Detect which cell encompasses the target text, then output its [X, Y] center coordinate. 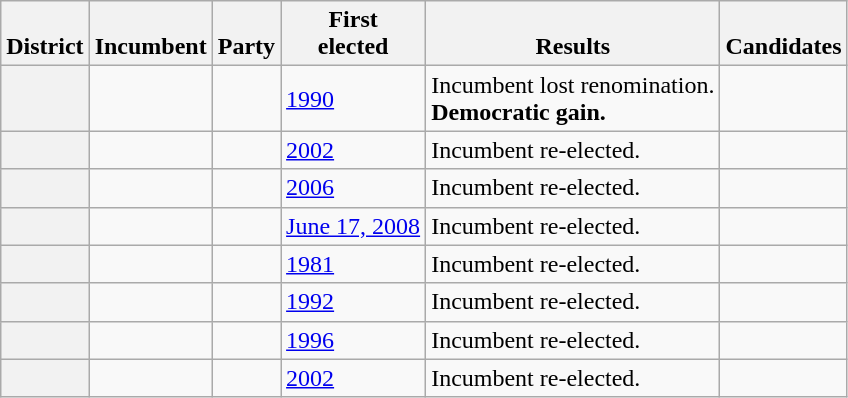
District [45, 34]
1992 [354, 302]
Results [573, 34]
Candidates [784, 34]
1990 [354, 98]
Firstelected [354, 34]
Party [246, 34]
2006 [354, 188]
1996 [354, 340]
June 17, 2008 [354, 226]
Incumbent [150, 34]
Incumbent lost renomination.Democratic gain. [573, 98]
1981 [354, 264]
